Find where the given text appears and provide that cell's center as [x, y] coordinate. 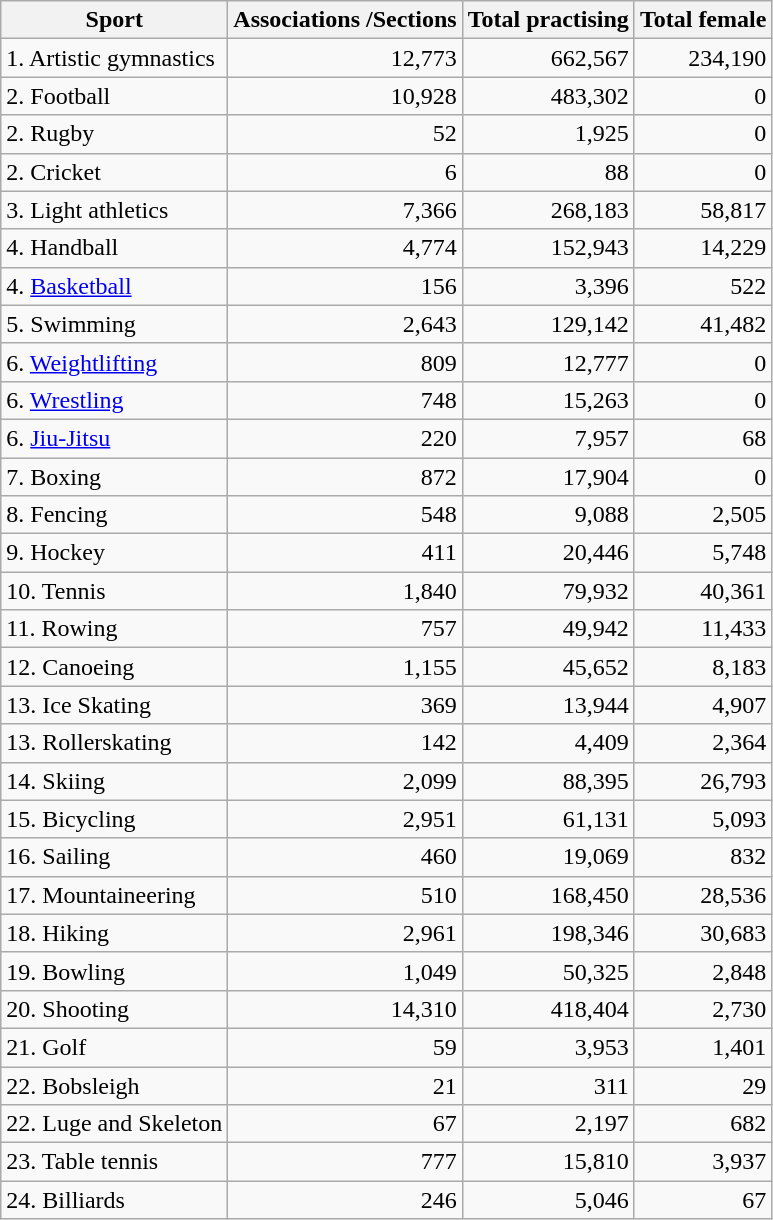
2,099 [345, 781]
2,961 [345, 933]
682 [702, 1124]
13. Ice Skating [114, 705]
268,183 [548, 210]
52 [345, 134]
168,450 [548, 895]
13,944 [548, 705]
1,840 [345, 591]
13. Rollerskating [114, 743]
3,937 [702, 1162]
4,907 [702, 705]
198,346 [548, 933]
88 [548, 172]
Associations /Sections [345, 20]
45,652 [548, 667]
2,951 [345, 819]
19,069 [548, 857]
40,361 [702, 591]
18. Hiking [114, 933]
50,325 [548, 971]
10,928 [345, 96]
152,943 [548, 248]
41,482 [702, 324]
510 [345, 895]
2. Rugby [114, 134]
5,046 [548, 1200]
220 [345, 438]
79,932 [548, 591]
29 [702, 1085]
7,366 [345, 210]
4,774 [345, 248]
12,773 [345, 58]
5,748 [702, 553]
483,302 [548, 96]
14,310 [345, 1009]
10. Tennis [114, 591]
14,229 [702, 248]
5,093 [702, 819]
142 [345, 743]
12,777 [548, 362]
12. Canoeing [114, 667]
757 [345, 629]
460 [345, 857]
Total practising [548, 20]
26,793 [702, 781]
2,505 [702, 515]
4,409 [548, 743]
2,848 [702, 971]
3,396 [548, 286]
16. Sailing [114, 857]
15. Bicycling [114, 819]
6. Jiu-Jitsu [114, 438]
662,567 [548, 58]
7. Boxing [114, 477]
20. Shooting [114, 1009]
2,730 [702, 1009]
246 [345, 1200]
9,088 [548, 515]
8. Fencing [114, 515]
5. Swimming [114, 324]
9. Hockey [114, 553]
19. Bowling [114, 971]
411 [345, 553]
21. Golf [114, 1047]
369 [345, 705]
22. Luge and Skeleton [114, 1124]
3,953 [548, 1047]
Total female [702, 20]
2,197 [548, 1124]
1,155 [345, 667]
68 [702, 438]
58,817 [702, 210]
22. Bobsleigh [114, 1085]
2. Cricket [114, 172]
809 [345, 362]
418,404 [548, 1009]
20,446 [548, 553]
6. Weightlifting [114, 362]
1,401 [702, 1047]
156 [345, 286]
17. Mountaineering [114, 895]
17,904 [548, 477]
4. Basketball [114, 286]
2,364 [702, 743]
2,643 [345, 324]
2. Football [114, 96]
11,433 [702, 629]
30,683 [702, 933]
872 [345, 477]
311 [548, 1085]
11. Rowing [114, 629]
15,810 [548, 1162]
234,190 [702, 58]
8,183 [702, 667]
748 [345, 400]
1,049 [345, 971]
7,957 [548, 438]
129,142 [548, 324]
24. Billiards [114, 1200]
59 [345, 1047]
15,263 [548, 400]
522 [702, 286]
21 [345, 1085]
28,536 [702, 895]
49,942 [548, 629]
3. Light athletics [114, 210]
61,131 [548, 819]
777 [345, 1162]
1. Artistic gymnastics [114, 58]
88,395 [548, 781]
1,925 [548, 134]
832 [702, 857]
6 [345, 172]
23. Table tennis [114, 1162]
6. Wrestling [114, 400]
Sport [114, 20]
4. Handball [114, 248]
14. Skiing [114, 781]
548 [345, 515]
